Determine the (X, Y) coordinate at the center of the cell enclosing the given text.  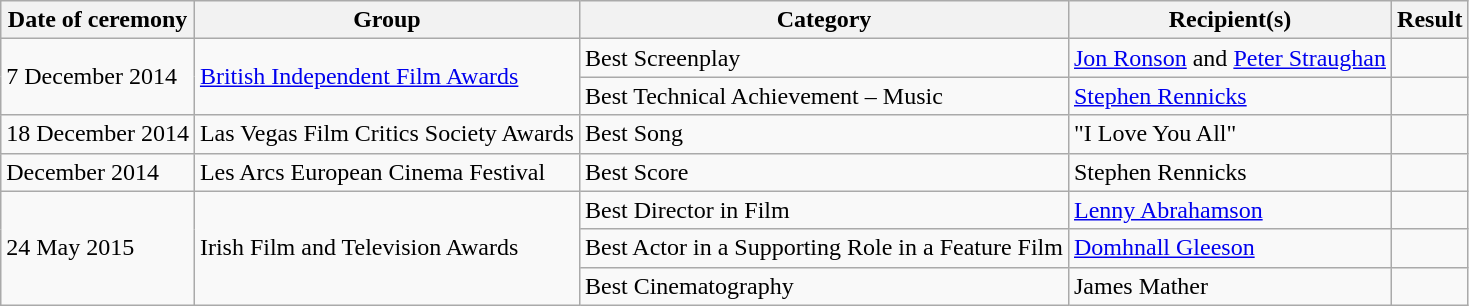
Group (386, 20)
Best Song (824, 134)
Irish Film and Television Awards (386, 248)
British Independent Film Awards (386, 77)
Category (824, 20)
Lenny Abrahamson (1230, 210)
Best Actor in a Supporting Role in a Feature Film (824, 248)
Best Score (824, 172)
Best Director in Film (824, 210)
December 2014 (98, 172)
Recipient(s) (1230, 20)
Result (1430, 20)
Domhnall Gleeson (1230, 248)
James Mather (1230, 286)
7 December 2014 (98, 77)
Best Screenplay (824, 58)
24 May 2015 (98, 248)
Best Cinematography (824, 286)
Las Vegas Film Critics Society Awards (386, 134)
Best Technical Achievement – Music (824, 96)
Jon Ronson and Peter Straughan (1230, 58)
"I Love You All" (1230, 134)
Les Arcs European Cinema Festival (386, 172)
Date of ceremony (98, 20)
18 December 2014 (98, 134)
